Detect which cell encompasses the target text, then output its [X, Y] center coordinate. 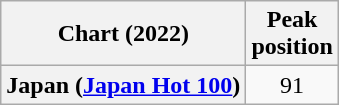
Japan (Japan Hot 100) [124, 85]
91 [292, 85]
Peakposition [292, 34]
Chart (2022) [124, 34]
